Determine the (x, y) coordinate at the center of the cell enclosing the given text.  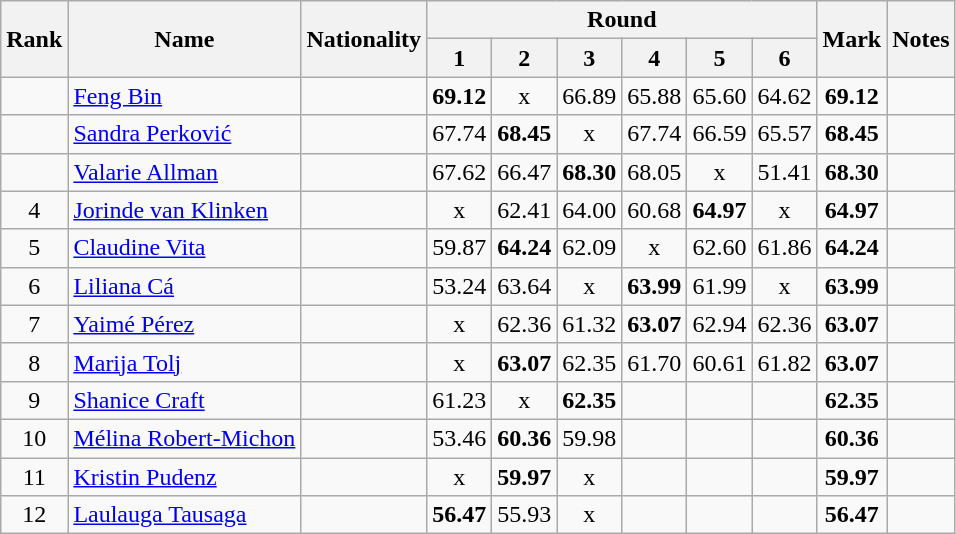
68.05 (654, 172)
65.88 (654, 96)
Valarie Allman (184, 172)
67.62 (460, 172)
3 (590, 58)
66.89 (590, 96)
61.86 (784, 248)
11 (34, 477)
64.00 (590, 210)
65.60 (720, 96)
59.98 (590, 438)
53.24 (460, 286)
61.82 (784, 362)
66.47 (524, 172)
Shanice Craft (184, 400)
64.62 (784, 96)
63.64 (524, 286)
61.23 (460, 400)
Nationality (364, 39)
Mélina Robert-Michon (184, 438)
Jorinde van Klinken (184, 210)
Yaimé Pérez (184, 324)
60.61 (720, 362)
Feng Bin (184, 96)
62.41 (524, 210)
55.93 (524, 515)
1 (460, 58)
51.41 (784, 172)
Round (622, 20)
61.32 (590, 324)
65.57 (784, 134)
Rank (34, 39)
Notes (921, 39)
62.94 (720, 324)
Claudine Vita (184, 248)
7 (34, 324)
9 (34, 400)
Name (184, 39)
53.46 (460, 438)
60.68 (654, 210)
12 (34, 515)
Mark (852, 39)
61.70 (654, 362)
8 (34, 362)
61.99 (720, 286)
Laulauga Tausaga (184, 515)
Liliana Cá (184, 286)
66.59 (720, 134)
Sandra Perković (184, 134)
62.60 (720, 248)
2 (524, 58)
Kristin Pudenz (184, 477)
59.87 (460, 248)
62.09 (590, 248)
Marija Tolj (184, 362)
10 (34, 438)
